Scan for the cell matching the given text and deliver its [X, Y] coordinate at center. 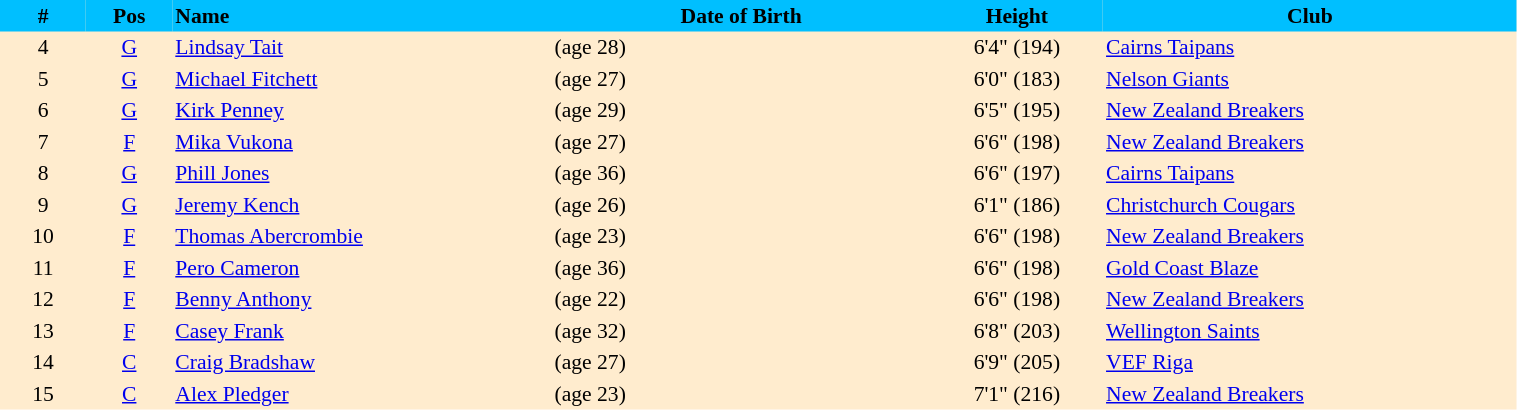
6'5" (195) [1017, 110]
12 [43, 300]
6'8" (203) [1017, 331]
Thomas Abercrombie [362, 236]
Club [1310, 16]
Wellington Saints [1310, 331]
7 [43, 142]
Alex Pledger [362, 394]
9 [43, 205]
# [43, 16]
5 [43, 79]
7'1" (216) [1017, 394]
Nelson Giants [1310, 79]
(age 26) [742, 205]
Christchurch Cougars [1310, 205]
Mika Vukona [362, 142]
Phill Jones [362, 174]
10 [43, 236]
(age 22) [742, 300]
8 [43, 174]
11 [43, 268]
Craig Bradshaw [362, 362]
6'1" (186) [1017, 205]
(age 28) [742, 48]
14 [43, 362]
Michael Fitchett [362, 79]
VEF Riga [1310, 362]
Height [1017, 16]
Gold Coast Blaze [1310, 268]
(age 32) [742, 331]
Pero Cameron [362, 268]
Name [362, 16]
Benny Anthony [362, 300]
Pos [129, 16]
13 [43, 331]
Casey Frank [362, 331]
6'4" (194) [1017, 48]
Date of Birth [742, 16]
4 [43, 48]
15 [43, 394]
Jeremy Kench [362, 205]
Lindsay Tait [362, 48]
Kirk Penney [362, 110]
6'6" (197) [1017, 174]
6 [43, 110]
(age 29) [742, 110]
6'9" (205) [1017, 362]
6'0" (183) [1017, 79]
